Capture the cell that displays the provided text and extract its (x, y) central coordinate. 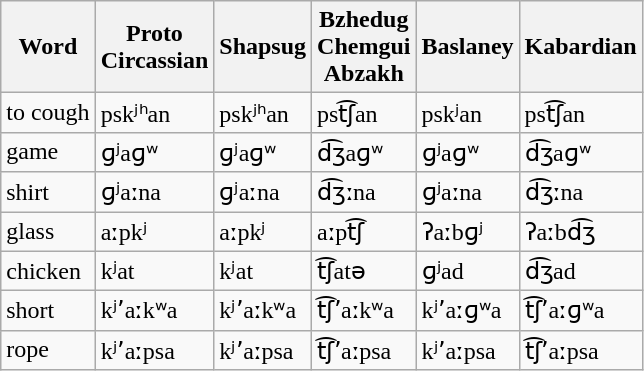
game (48, 152)
glass (48, 232)
Shapsug (263, 47)
ProtoCircassian (154, 47)
shirt (48, 192)
t͡ʃʼaːkʷa (364, 311)
BzhedugChemguiAbzakh (364, 47)
Kabardian (580, 47)
Baslaney (468, 47)
ɡʲad (468, 271)
rope (48, 350)
aːpt͡ʃ (364, 232)
kʲʼaːɡʷa (468, 311)
short (48, 311)
Word (48, 47)
ʔaːbɡʲ (468, 232)
d͡ʒad (580, 271)
to cough (48, 113)
chicken (48, 271)
ʔaːbd͡ʒ (580, 232)
pskʲan (468, 113)
t͡ʃʼaːɡʷa (580, 311)
t͡ʃatə (364, 271)
